Capture the cell that displays the provided text and extract its (X, Y) central coordinate. 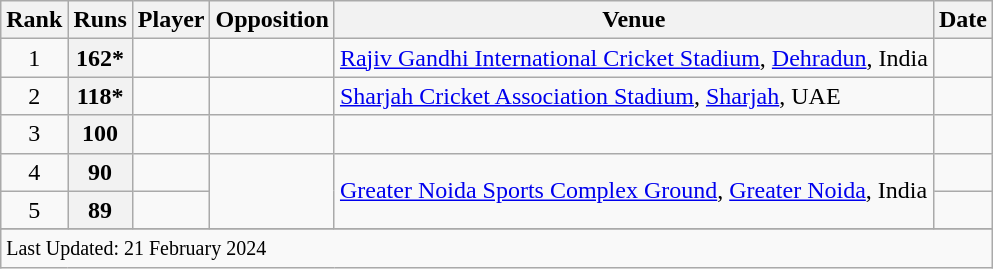
5 (34, 210)
162* (100, 58)
90 (100, 172)
3 (34, 134)
Greater Noida Sports Complex Ground, Greater Noida, India (634, 191)
2 (34, 96)
Runs (100, 20)
1 (34, 58)
100 (100, 134)
Rajiv Gandhi International Cricket Stadium, Dehradun, India (634, 58)
Last Updated: 21 February 2024 (497, 248)
4 (34, 172)
Opposition (272, 20)
Venue (634, 20)
89 (100, 210)
Date (962, 20)
Sharjah Cricket Association Stadium, Sharjah, UAE (634, 96)
Rank (34, 20)
Player (171, 20)
118* (100, 96)
